Find where the given text appears and provide that cell's center as [X, Y] coordinate. 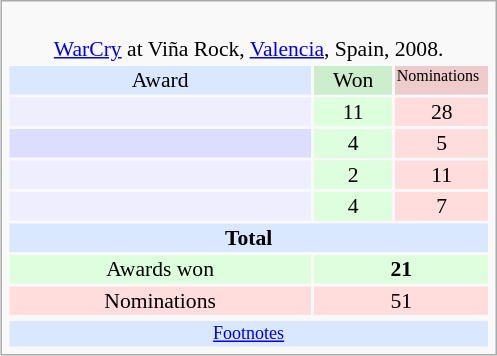
28 [442, 111]
Footnotes [248, 334]
Awards won [160, 269]
Won [353, 80]
51 [401, 300]
7 [442, 206]
WarCry at Viña Rock, Valencia, Spain, 2008. [248, 36]
2 [353, 174]
21 [401, 269]
Award [160, 80]
5 [442, 143]
Total [248, 237]
